Search for the cell housing the specified text and yield its (X, Y) center coordinate. 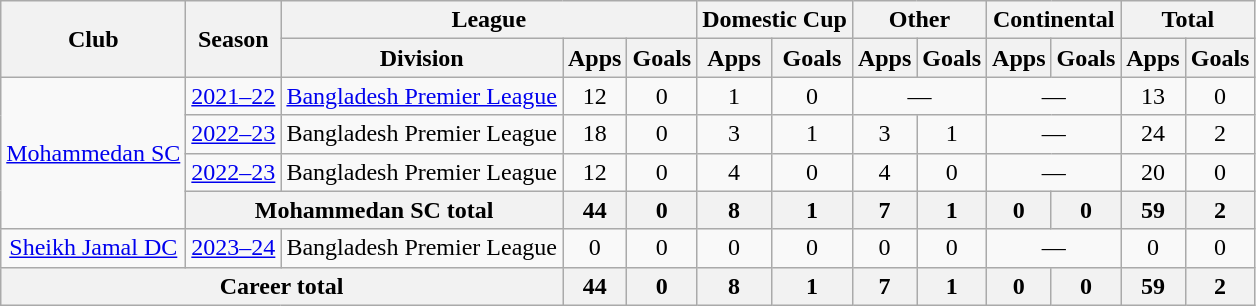
20 (1153, 172)
18 (594, 134)
Domestic Cup (775, 20)
Mohammedan SC total (374, 210)
Career total (282, 286)
Season (234, 39)
Club (94, 39)
Continental (1054, 20)
2023–24 (234, 248)
Total (1188, 20)
Sheikh Jamal DC (94, 248)
2021–22 (234, 96)
Division (422, 58)
13 (1153, 96)
League (489, 20)
24 (1153, 134)
Mohammedan SC (94, 153)
Other (919, 20)
